Search for the cell housing the specified text and yield its (x, y) center coordinate. 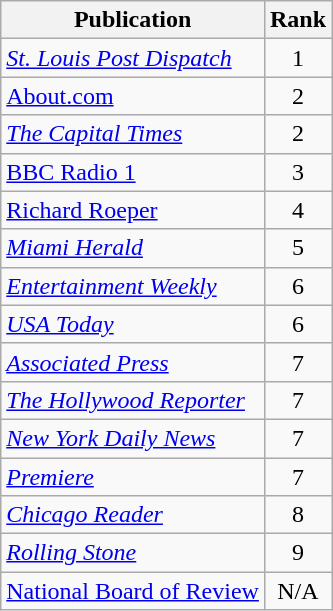
3 (298, 172)
Rank (298, 20)
About.com (133, 96)
9 (298, 553)
St. Louis Post Dispatch (133, 58)
Associated Press (133, 362)
1 (298, 58)
N/A (298, 591)
8 (298, 515)
Premiere (133, 477)
BBC Radio 1 (133, 172)
Richard Roeper (133, 210)
USA Today (133, 324)
The Hollywood Reporter (133, 400)
Miami Herald (133, 248)
5 (298, 248)
Entertainment Weekly (133, 286)
The Capital Times (133, 134)
Chicago Reader (133, 515)
New York Daily News (133, 438)
Publication (133, 20)
National Board of Review (133, 591)
Rolling Stone (133, 553)
4 (298, 210)
